Find where the given text appears and provide that cell's center as [x, y] coordinate. 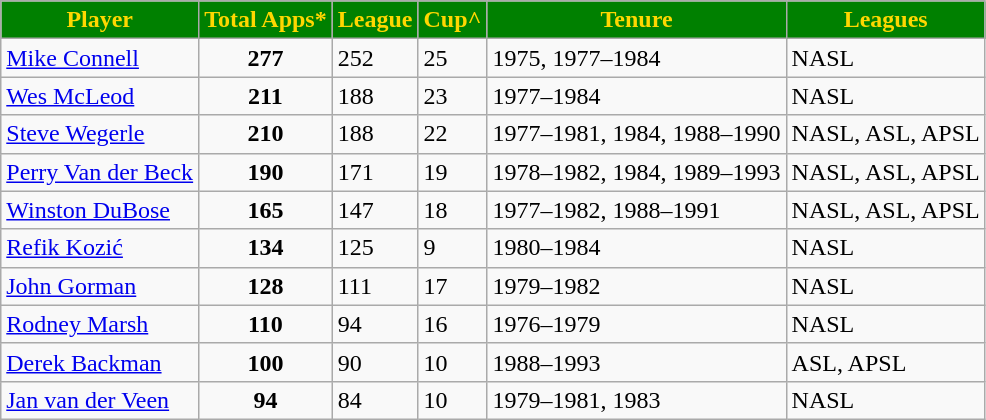
90 [375, 362]
1979–1982 [636, 286]
Player [100, 20]
211 [266, 96]
165 [266, 210]
1977–1981, 1984, 1988–1990 [636, 134]
Perry Van der Beck [100, 172]
100 [266, 362]
Wes McLeod [100, 96]
Steve Wegerle [100, 134]
1976–1979 [636, 324]
147 [375, 210]
128 [266, 286]
277 [266, 58]
1980–1984 [636, 248]
1977–1984 [636, 96]
League [375, 20]
84 [375, 400]
1977–1982, 1988–1991 [636, 210]
210 [266, 134]
Derek Backman [100, 362]
125 [375, 248]
111 [375, 286]
1975, 1977–1984 [636, 58]
Cup^ [452, 20]
134 [266, 248]
22 [452, 134]
John Gorman [100, 286]
Refik Kozić [100, 248]
9 [452, 248]
Rodney Marsh [100, 324]
16 [452, 324]
19 [452, 172]
Tenure [636, 20]
25 [452, 58]
Mike Connell [100, 58]
171 [375, 172]
Jan van der Veen [100, 400]
18 [452, 210]
ASL, APSL [886, 362]
190 [266, 172]
1978–1982, 1984, 1989–1993 [636, 172]
Leagues [886, 20]
110 [266, 324]
252 [375, 58]
17 [452, 286]
1979–1981, 1983 [636, 400]
1988–1993 [636, 362]
Winston DuBose [100, 210]
Total Apps* [266, 20]
23 [452, 96]
